From the cell containing the given text, extract its center point as (x, y) coordinate. 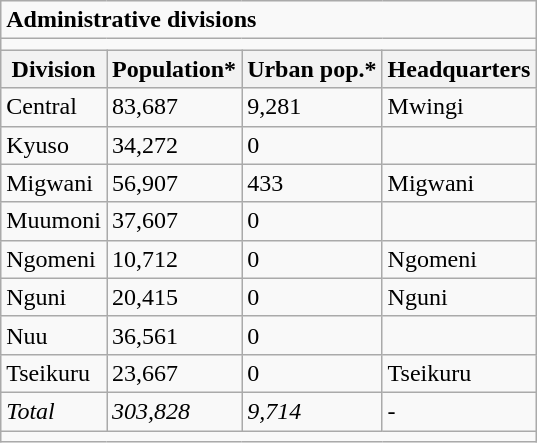
9,714 (312, 411)
83,687 (174, 107)
Mwingi (459, 107)
34,272 (174, 145)
Division (54, 69)
Kyuso (54, 145)
Nuu (54, 335)
- (459, 411)
20,415 (174, 297)
Central (54, 107)
303,828 (174, 411)
433 (312, 183)
Urban pop.* (312, 69)
10,712 (174, 259)
Headquarters (459, 69)
Population* (174, 69)
9,281 (312, 107)
Muumoni (54, 221)
Administrative divisions (268, 20)
23,667 (174, 373)
37,607 (174, 221)
Total (54, 411)
56,907 (174, 183)
36,561 (174, 335)
